Find where the given text appears and provide that cell's center as (X, Y) coordinate. 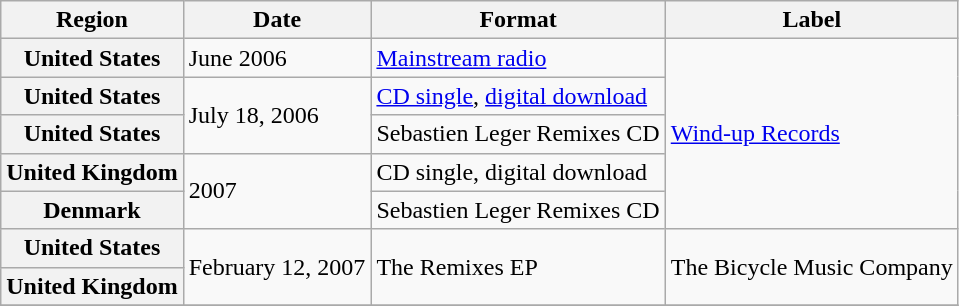
Label (812, 20)
2007 (277, 191)
Denmark (92, 210)
Region (92, 20)
The Remixes EP (518, 267)
Date (277, 20)
Format (518, 20)
July 18, 2006 (277, 115)
Mainstream radio (518, 58)
February 12, 2007 (277, 267)
June 2006 (277, 58)
The Bicycle Music Company (812, 267)
Wind-up Records (812, 134)
